From the cell containing the given text, extract its center point as (x, y) coordinate. 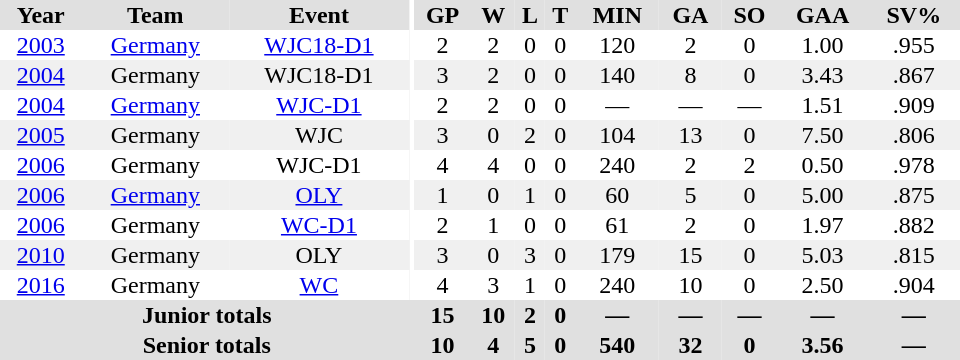
WC-D1 (319, 225)
1.51 (823, 105)
.806 (914, 135)
61 (618, 225)
3.43 (823, 75)
.904 (914, 285)
2016 (41, 285)
GA (690, 15)
GP (443, 15)
.882 (914, 225)
104 (618, 135)
60 (618, 195)
1.97 (823, 225)
Event (319, 15)
MIN (618, 15)
.909 (914, 105)
.815 (914, 255)
WJC (319, 135)
120 (618, 45)
.875 (914, 195)
13 (690, 135)
T (560, 15)
L (530, 15)
7.50 (823, 135)
2.50 (823, 285)
3.56 (823, 345)
2005 (41, 135)
Team (156, 15)
Year (41, 15)
5.03 (823, 255)
5.00 (823, 195)
2003 (41, 45)
32 (690, 345)
.955 (914, 45)
0.50 (823, 165)
W (494, 15)
SO (750, 15)
GAA (823, 15)
1.00 (823, 45)
.978 (914, 165)
540 (618, 345)
2010 (41, 255)
SV% (914, 15)
WC (319, 285)
Senior totals (207, 345)
8 (690, 75)
179 (618, 255)
140 (618, 75)
Junior totals (207, 315)
.867 (914, 75)
